Output the (x, y) coordinate of the center of the cell containing the given text.  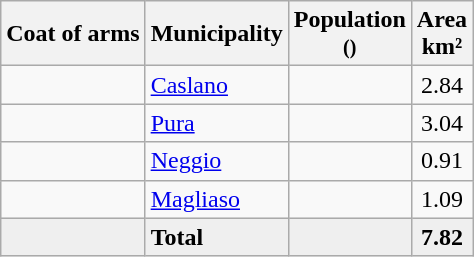
Municipality (216, 34)
Pura (216, 123)
3.04 (442, 123)
Caslano (216, 85)
Total (216, 237)
1.09 (442, 199)
Population() (350, 34)
Area km² (442, 34)
7.82 (442, 237)
0.91 (442, 161)
Coat of arms (73, 34)
Neggio (216, 161)
2.84 (442, 85)
Magliaso (216, 199)
